Pinpoint the cell where the given text exists, returning its [x, y] midpoint coordinate. 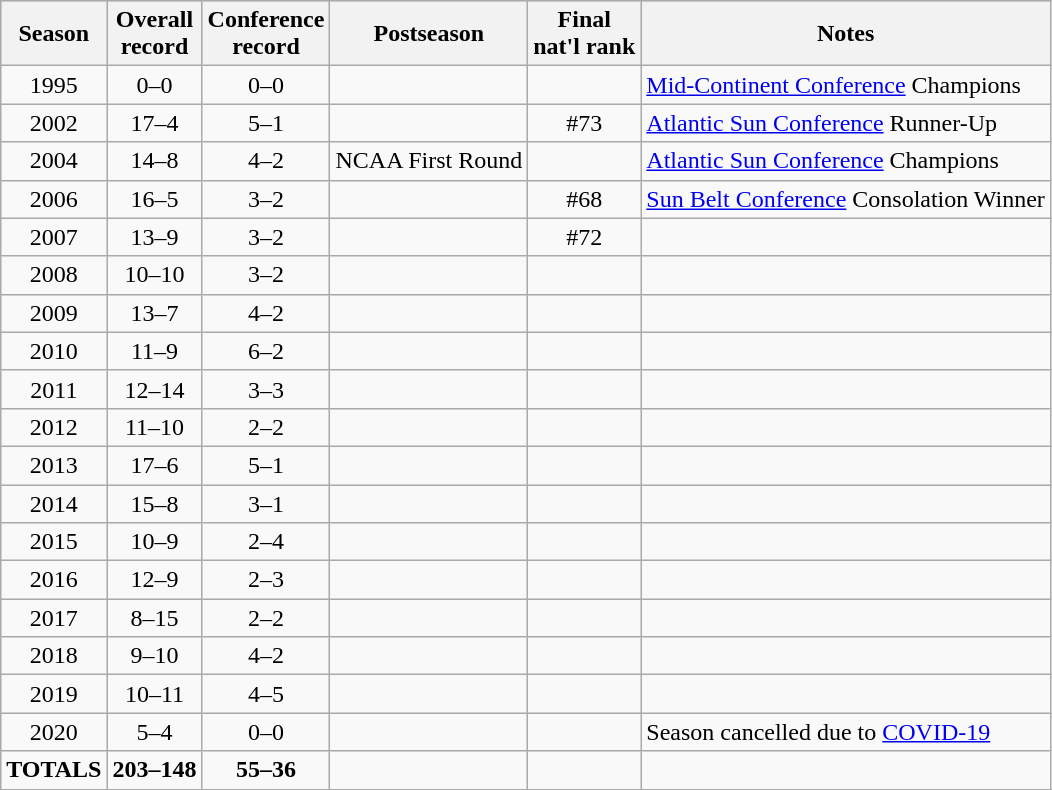
4–5 [266, 694]
13–9 [154, 237]
2–3 [266, 580]
15–8 [154, 503]
10–11 [154, 694]
11–10 [154, 427]
Season cancelled due to COVID-19 [846, 732]
2014 [54, 503]
2002 [54, 123]
17–4 [154, 123]
Postseason [429, 34]
#68 [584, 199]
Final nat'l rank [584, 34]
Sun Belt Conference Consolation Winner [846, 199]
3–3 [266, 389]
Overall record [154, 34]
#72 [584, 237]
2017 [54, 618]
Atlantic Sun Conference Champions [846, 161]
2004 [54, 161]
10–9 [154, 542]
12–14 [154, 389]
12–9 [154, 580]
10–10 [154, 275]
14–8 [154, 161]
2020 [54, 732]
NCAA First Round [429, 161]
2018 [54, 656]
9–10 [154, 656]
2–4 [266, 542]
2006 [54, 199]
203–148 [154, 770]
6–2 [266, 351]
Notes [846, 34]
2019 [54, 694]
11–9 [154, 351]
#73 [584, 123]
16–5 [154, 199]
2007 [54, 237]
13–7 [154, 313]
TOTALS [54, 770]
5–4 [154, 732]
Conference record [266, 34]
55–36 [266, 770]
Mid-Continent Conference Champions [846, 85]
2012 [54, 427]
2016 [54, 580]
8–15 [154, 618]
Atlantic Sun Conference Runner-Up [846, 123]
2010 [54, 351]
2015 [54, 542]
2011 [54, 389]
1995 [54, 85]
17–6 [154, 465]
3–1 [266, 503]
2013 [54, 465]
Season [54, 34]
2009 [54, 313]
2008 [54, 275]
